Provide the [X, Y] coordinate of the cell's center where the given text is located.  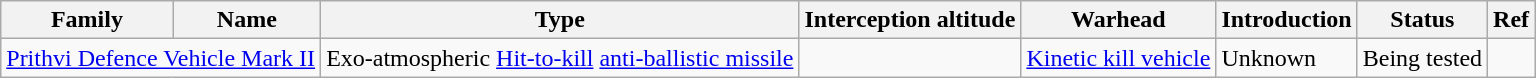
Being tested [1422, 58]
Type [560, 20]
Warhead [1118, 20]
Prithvi Defence Vehicle Mark II [161, 58]
Introduction [1286, 20]
Unknown [1286, 58]
Kinetic kill vehicle [1118, 58]
Family [87, 20]
Status [1422, 20]
Name [246, 20]
Exo-atmospheric Hit-to-kill anti-ballistic missile [560, 58]
Interception altitude [910, 20]
Ref [1512, 20]
